Pinpoint the cell where the given text exists, returning its [X, Y] midpoint coordinate. 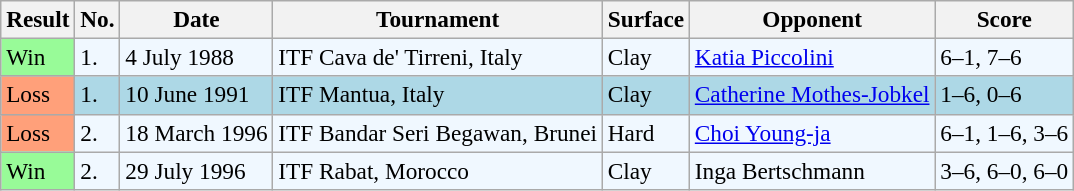
Opponent [812, 19]
Catherine Mothes-Jobkel [812, 95]
ITF Cava de' Tirreni, Italy [438, 57]
Result [38, 19]
Date [196, 19]
No. [98, 19]
4 July 1988 [196, 57]
ITF Mantua, Italy [438, 95]
ITF Rabat, Morocco [438, 170]
Katia Piccolini [812, 57]
Score [1004, 19]
ITF Bandar Seri Begawan, Brunei [438, 133]
6–1, 7–6 [1004, 57]
3–6, 6–0, 6–0 [1004, 170]
Choi Young-ja [812, 133]
Hard [646, 133]
Surface [646, 19]
10 June 1991 [196, 95]
Inga Bertschmann [812, 170]
6–1, 1–6, 3–6 [1004, 133]
18 March 1996 [196, 133]
29 July 1996 [196, 170]
Tournament [438, 19]
1–6, 0–6 [1004, 95]
